Identify which cell holds the provided text, then report its [x, y] central coordinate. 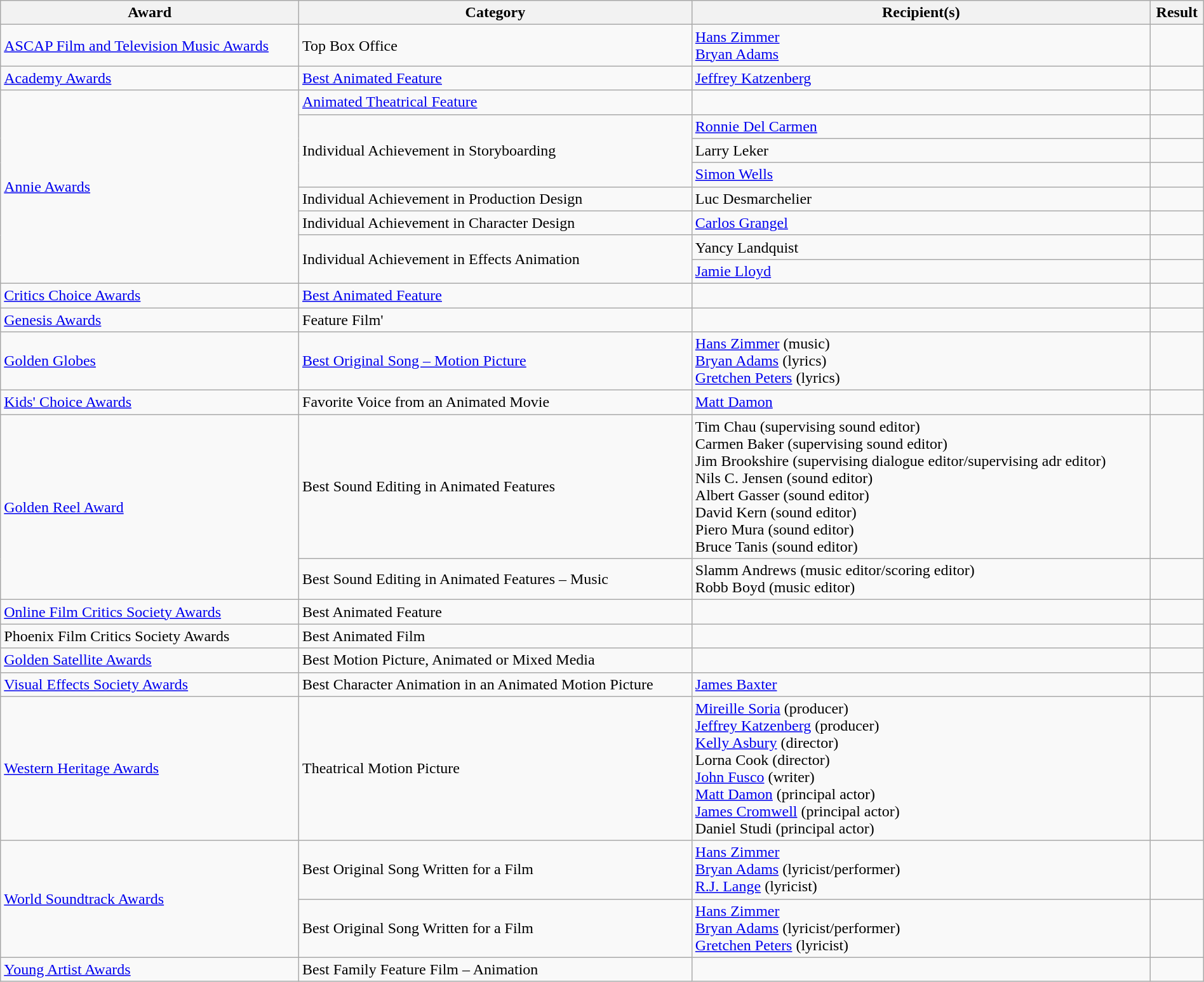
Favorite Voice from an Animated Movie [495, 402]
Individual Achievement in Effects Animation [495, 259]
Jamie Lloyd [921, 271]
Best Sound Editing in Animated Features [495, 486]
Phoenix Film Critics Society Awards [150, 636]
Larry Leker [921, 150]
Western Heritage Awards [150, 768]
Slamm Andrews (music editor/scoring editor)Robb Boyd (music editor) [921, 579]
Simon Wells [921, 175]
Ronnie Del Carmen [921, 126]
Hans ZimmerBryan Adams (lyricist/performer)R.J. Lange (lyricist) [921, 870]
Online Film Critics Society Awards [150, 612]
Best Original Song – Motion Picture [495, 361]
Genesis Awards [150, 319]
Kids' Choice Awards [150, 402]
James Baxter [921, 684]
Animated Theatrical Feature [495, 102]
Result [1177, 13]
Yancy Landquist [921, 247]
Feature Film' [495, 319]
Carlos Grangel [921, 223]
Recipient(s) [921, 13]
Individual Achievement in Production Design [495, 199]
Category [495, 13]
ASCAP Film and Television Music Awards [150, 46]
World Soundtrack Awards [150, 899]
Hans Zimmer (music)Bryan Adams (lyrics)Gretchen Peters (lyrics) [921, 361]
Top Box Office [495, 46]
Individual Achievement in Storyboarding [495, 150]
Best Family Feature Film – Animation [495, 969]
Award [150, 13]
Theatrical Motion Picture [495, 768]
Best Motion Picture, Animated or Mixed Media [495, 660]
Best Sound Editing in Animated Features – Music [495, 579]
Golden Globes [150, 361]
Golden Satellite Awards [150, 660]
Young Artist Awards [150, 969]
Best Animated Film [495, 636]
Visual Effects Society Awards [150, 684]
Hans ZimmerBryan Adams (lyricist/performer)Gretchen Peters (lyricist) [921, 928]
Individual Achievement in Character Design [495, 223]
Academy Awards [150, 78]
Annie Awards [150, 187]
Best Character Animation in an Animated Motion Picture [495, 684]
Golden Reel Award [150, 507]
Luc Desmarchelier [921, 199]
Critics Choice Awards [150, 295]
Jeffrey Katzenberg [921, 78]
Hans ZimmerBryan Adams [921, 46]
Matt Damon [921, 402]
